Output the [X, Y] coordinate of the center of the cell containing the given text.  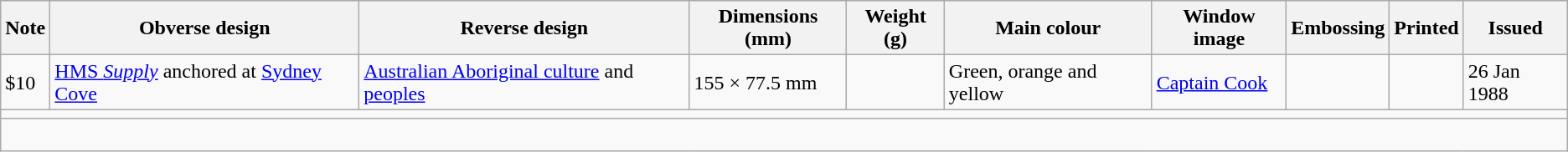
Captain Cook [1220, 82]
Window image [1220, 28]
Weight (g) [895, 28]
$10 [25, 82]
Australian Aboriginal culture and peoples [524, 82]
Printed [1426, 28]
155 × 77.5 mm [768, 82]
Dimensions (mm) [768, 28]
HMS Supply anchored at Sydney Cove [204, 82]
Obverse design [204, 28]
Main colour [1048, 28]
Reverse design [524, 28]
26 Jan 1988 [1515, 82]
Issued [1515, 28]
Green, orange and yellow [1048, 82]
Embossing [1338, 28]
Note [25, 28]
